Determine the (x, y) coordinate at the center of the cell enclosing the given text.  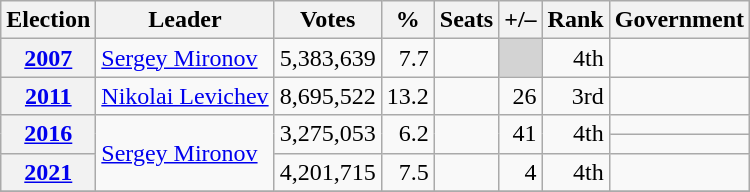
26 (520, 96)
Rank (576, 20)
3rd (576, 96)
+/– (520, 20)
4 (520, 172)
7.7 (408, 58)
Seats (466, 20)
4,201,715 (328, 172)
Leader (185, 20)
7.5 (408, 172)
41 (520, 134)
% (408, 20)
8,695,522 (328, 96)
2016 (48, 134)
Votes (328, 20)
Nikolai Levichev (185, 96)
2007 (48, 58)
5,383,639 (328, 58)
2021 (48, 172)
13.2 (408, 96)
3,275,053 (328, 134)
Government (679, 20)
Election (48, 20)
2011 (48, 96)
6.2 (408, 134)
